From the cell containing the given text, extract its center point as [X, Y] coordinate. 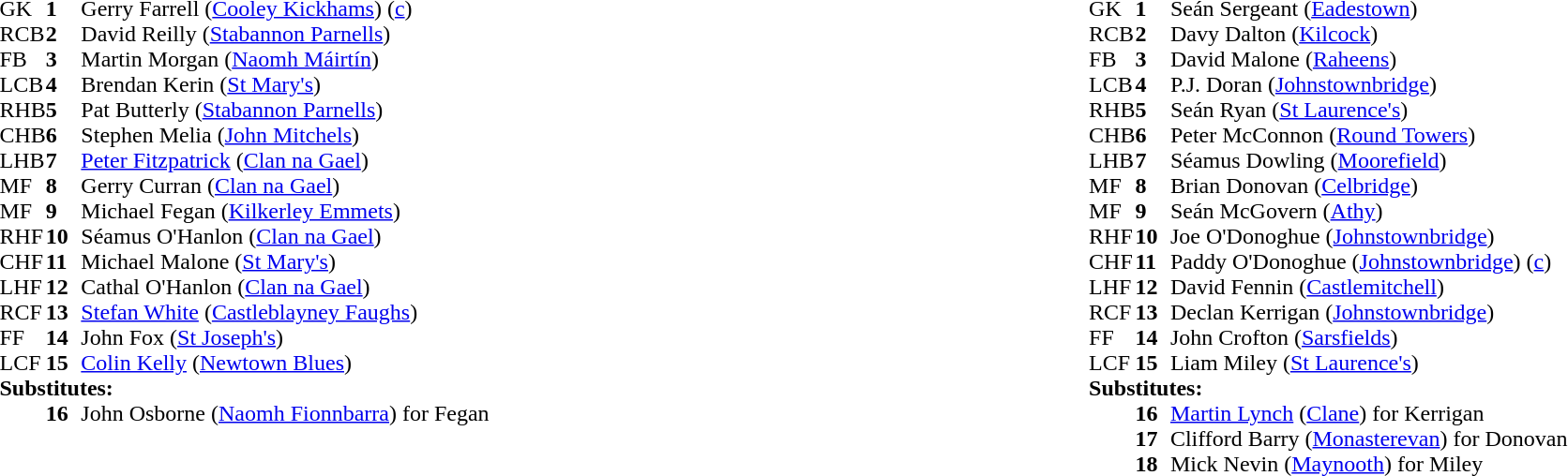
Michael Fegan (Kilkerley Emmets) [285, 212]
Peter McConnon (Round Towers) [1369, 135]
Pat Butterly (Stabannon Parnells) [285, 111]
John Crofton (Sarsfields) [1369, 337]
Declan Kerrigan (Johnstownbridge) [1369, 313]
David Malone (Raheens) [1369, 60]
Peter Fitzpatrick (Clan na Gael) [285, 161]
John Fox (St Joseph's) [285, 337]
David Fennin (Castlemitchell) [1369, 287]
Martin Morgan (Naomh Máirtín) [285, 60]
David Reilly (Stabannon Parnells) [285, 34]
Joe O'Donoghue (Johnstownbridge) [1369, 236]
Seán Ryan (St Laurence's) [1369, 111]
Stefan White (Castleblayney Faughs) [285, 313]
Seán McGovern (Athy) [1369, 212]
17 [1153, 439]
Séamus O'Hanlon (Clan na Gael) [285, 236]
Séamus Dowling (Moorefield) [1369, 161]
Cathal O'Hanlon (Clan na Gael) [285, 287]
John Osborne (Naomh Fionnbarra) for Fegan [285, 414]
Clifford Barry (Monasterevan) for Donovan [1369, 439]
Brendan Kerin (St Mary's) [285, 84]
Colin Kelly (Newtown Blues) [285, 364]
Martin Lynch (Clane) for Kerrigan [1369, 414]
P.J. Doran (Johnstownbridge) [1369, 84]
Gerry Curran (Clan na Gael) [285, 186]
Paddy O'Donoghue (Johnstownbridge) (c) [1369, 262]
Brian Donovan (Celbridge) [1369, 186]
Davy Dalton (Kilcock) [1369, 34]
Michael Malone (St Mary's) [285, 262]
Stephen Melia (John Mitchels) [285, 135]
Liam Miley (St Laurence's) [1369, 364]
